Locate the cell with the specified text and output its [X, Y] center coordinate. 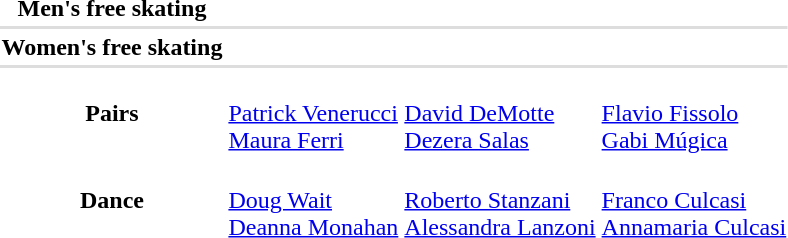
David DeMotteDezera Salas [500, 113]
Flavio FissoloGabi Múgica [694, 113]
Patrick VenerucciMaura Ferri [314, 113]
Women's free skating [112, 47]
Pairs [112, 113]
